Determine the (x, y) coordinate at the center of the cell enclosing the given text.  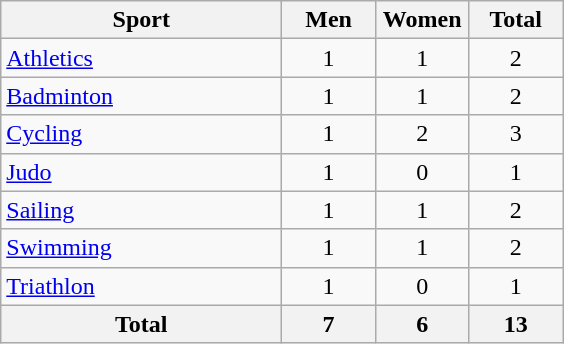
6 (422, 324)
Men (329, 20)
Cycling (142, 134)
Women (422, 20)
Triathlon (142, 286)
Swimming (142, 248)
13 (516, 324)
Sailing (142, 210)
3 (516, 134)
7 (329, 324)
Judo (142, 172)
Athletics (142, 58)
Badminton (142, 96)
Sport (142, 20)
